Search for the cell housing the specified text and yield its [x, y] center coordinate. 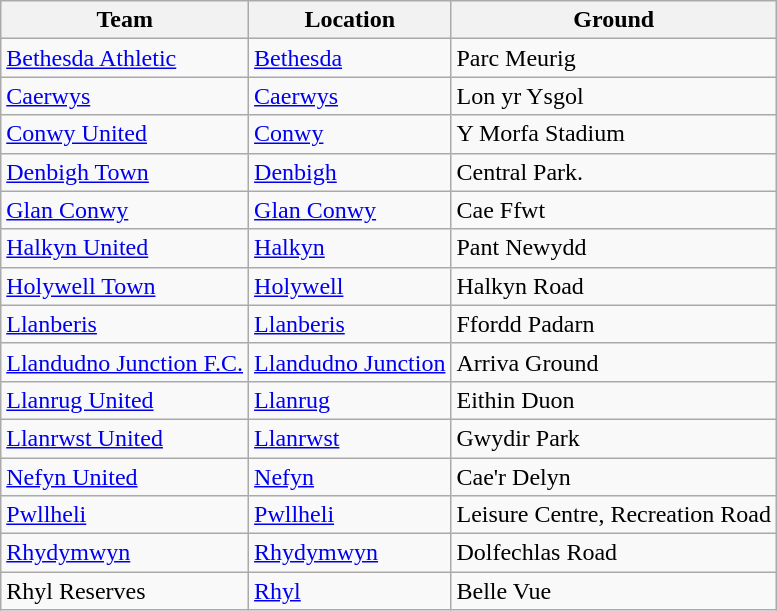
Belle Vue [614, 591]
Llanrug [350, 400]
Llanrwst [350, 438]
Halkyn Road [614, 286]
Gwydir Park [614, 438]
Leisure Centre, Recreation Road [614, 515]
Denbigh Town [125, 172]
Llandudno Junction F.C. [125, 362]
Cae Ffwt [614, 210]
Llandudno Junction [350, 362]
Llanrug United [125, 400]
Denbigh [350, 172]
Location [350, 20]
Holywell [350, 286]
Nefyn [350, 477]
Conwy [350, 134]
Nefyn United [125, 477]
Arriva Ground [614, 362]
Bethesda Athletic [125, 58]
Dolfechlas Road [614, 553]
Ground [614, 20]
Rhyl [350, 591]
Lon yr Ysgol [614, 96]
Team [125, 20]
Cae'r Delyn [614, 477]
Ffordd Padarn [614, 324]
Parc Meurig [614, 58]
Halkyn [350, 248]
Llanrwst United [125, 438]
Pant Newydd [614, 248]
Conwy United [125, 134]
Central Park. [614, 172]
Eithin Duon [614, 400]
Y Morfa Stadium [614, 134]
Holywell Town [125, 286]
Halkyn United [125, 248]
Rhyl Reserves [125, 591]
Bethesda [350, 58]
